From the cell containing the given text, extract its center point as [X, Y] coordinate. 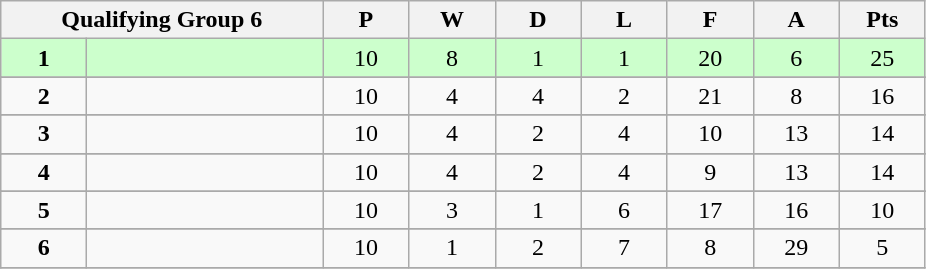
A [796, 20]
W [452, 20]
21 [710, 96]
P [366, 20]
7 [624, 248]
L [624, 20]
17 [710, 210]
20 [710, 58]
25 [882, 58]
29 [796, 248]
9 [710, 172]
F [710, 20]
Pts [882, 20]
D [538, 20]
Qualifying Group 6 [162, 20]
